Detect which cell encompasses the target text, then output its [x, y] center coordinate. 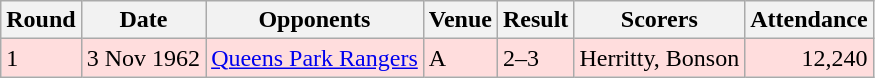
A [460, 58]
Opponents [315, 20]
Round [41, 20]
Venue [460, 20]
Date [143, 20]
Herritty, Bonson [660, 58]
Scorers [660, 20]
12,240 [809, 58]
3 Nov 1962 [143, 58]
Result [535, 20]
Queens Park Rangers [315, 58]
2–3 [535, 58]
1 [41, 58]
Attendance [809, 20]
